Capture the cell that displays the provided text and extract its (X, Y) central coordinate. 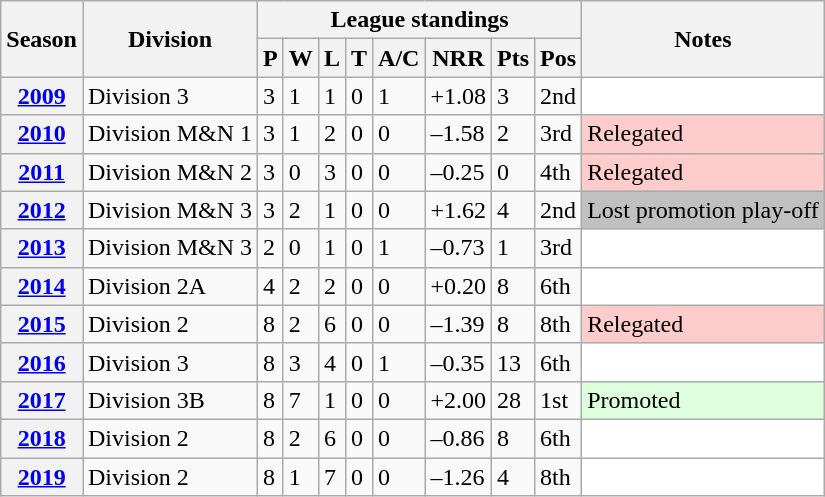
2019 (42, 477)
NRR (458, 58)
Promoted (704, 400)
–0.35 (458, 362)
13 (514, 362)
2009 (42, 96)
Division 2A (170, 286)
2017 (42, 400)
T (358, 58)
Division 3B (170, 400)
–0.25 (458, 172)
W (300, 58)
Season (42, 39)
Division M&N 2 (170, 172)
–0.86 (458, 438)
Pts (514, 58)
4th (558, 172)
+0.20 (458, 286)
Notes (704, 39)
P (271, 58)
Lost promotion play-off (704, 210)
2018 (42, 438)
1st (558, 400)
2015 (42, 324)
–1.58 (458, 134)
+1.62 (458, 210)
+2.00 (458, 400)
28 (514, 400)
Division M&N 1 (170, 134)
L (332, 58)
2011 (42, 172)
Pos (558, 58)
–0.73 (458, 248)
–1.26 (458, 477)
2016 (42, 362)
2013 (42, 248)
+1.08 (458, 96)
League standings (420, 20)
2014 (42, 286)
–1.39 (458, 324)
Division (170, 39)
2012 (42, 210)
A/C (399, 58)
2010 (42, 134)
